For the text-containing cell, return its midpoint in (X, Y) coordinate format. 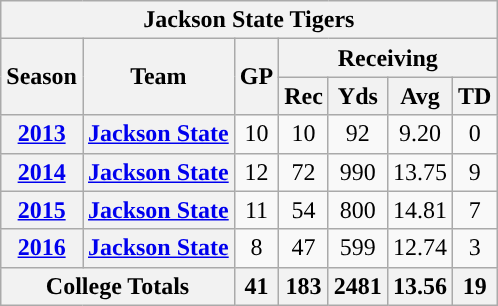
72 (304, 172)
11 (256, 210)
12.74 (420, 248)
Team (158, 77)
Jackson State Tigers (249, 20)
19 (474, 286)
13.75 (420, 172)
TD (474, 96)
9 (474, 172)
2016 (42, 248)
3 (474, 248)
990 (358, 172)
9.20 (420, 134)
13.56 (420, 286)
7 (474, 210)
12 (256, 172)
Receiving (388, 58)
Rec (304, 96)
14.81 (420, 210)
0 (474, 134)
College Totals (118, 286)
800 (358, 210)
47 (304, 248)
2481 (358, 286)
92 (358, 134)
41 (256, 286)
183 (304, 286)
Yds (358, 96)
8 (256, 248)
2015 (42, 210)
2013 (42, 134)
Season (42, 77)
54 (304, 210)
GP (256, 77)
2014 (42, 172)
Avg (420, 96)
599 (358, 248)
